Return [X, Y] of the center of cell containing provided text 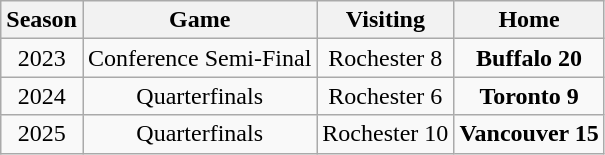
Buffalo 20 [529, 58]
2025 [42, 134]
Toronto 9 [529, 96]
Rochester 8 [386, 58]
Conference Semi-Final [199, 58]
2023 [42, 58]
Vancouver 15 [529, 134]
Rochester 6 [386, 96]
2024 [42, 96]
Visiting [386, 20]
Rochester 10 [386, 134]
Game [199, 20]
Season [42, 20]
Home [529, 20]
